Scan for the cell matching the given text and deliver its [X, Y] coordinate at center. 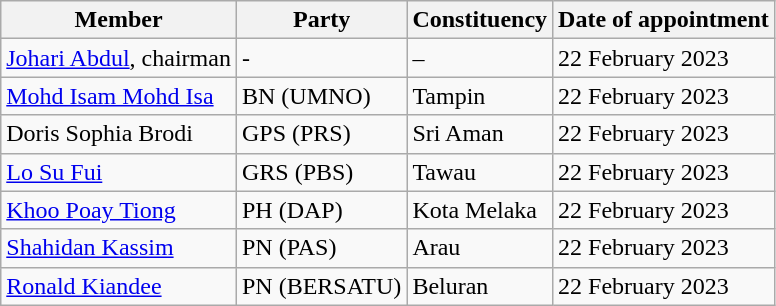
Shahidan Kassim [119, 248]
PN (PAS) [321, 248]
Sri Aman [480, 134]
– [480, 58]
Date of appointment [664, 20]
Doris Sophia Brodi [119, 134]
- [321, 58]
Johari Abdul, chairman [119, 58]
PN (BERSATU) [321, 286]
Kota Melaka [480, 210]
Beluran [480, 286]
BN (UMNO) [321, 96]
GRS (PBS) [321, 172]
Constituency [480, 20]
Khoo Poay Tiong [119, 210]
Lo Su Fui [119, 172]
Tampin [480, 96]
Tawau [480, 172]
PH (DAP) [321, 210]
Mohd Isam Mohd Isa [119, 96]
Party [321, 20]
GPS (PRS) [321, 134]
Arau [480, 248]
Member [119, 20]
Ronald Kiandee [119, 286]
